Identify which cell holds the provided text, then report its (X, Y) central coordinate. 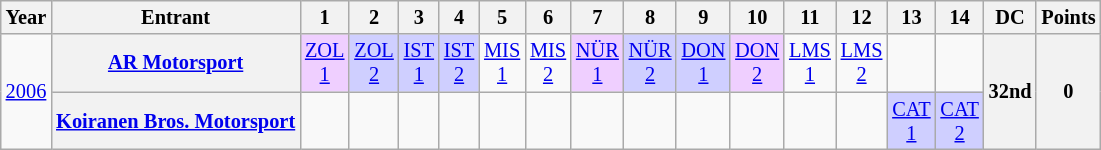
CAT2 (959, 121)
ZOL1 (324, 63)
5 (502, 17)
8 (650, 17)
ZOL2 (374, 63)
4 (459, 17)
2006 (26, 92)
IST2 (459, 63)
CAT1 (911, 121)
NÜR1 (598, 63)
1 (324, 17)
9 (703, 17)
AR Motorsport (176, 63)
10 (757, 17)
MIS2 (548, 63)
32nd (1010, 92)
DON1 (703, 63)
2 (374, 17)
IST1 (419, 63)
DC (1010, 17)
12 (862, 17)
Points (1068, 17)
7 (598, 17)
3 (419, 17)
NÜR2 (650, 63)
DON2 (757, 63)
13 (911, 17)
LMS1 (810, 63)
LMS2 (862, 63)
MIS1 (502, 63)
Koiranen Bros. Motorsport (176, 121)
Year (26, 17)
0 (1068, 92)
11 (810, 17)
14 (959, 17)
6 (548, 17)
Entrant (176, 17)
